Extract the (X, Y) coordinate from the center of the cell holding the provided text.  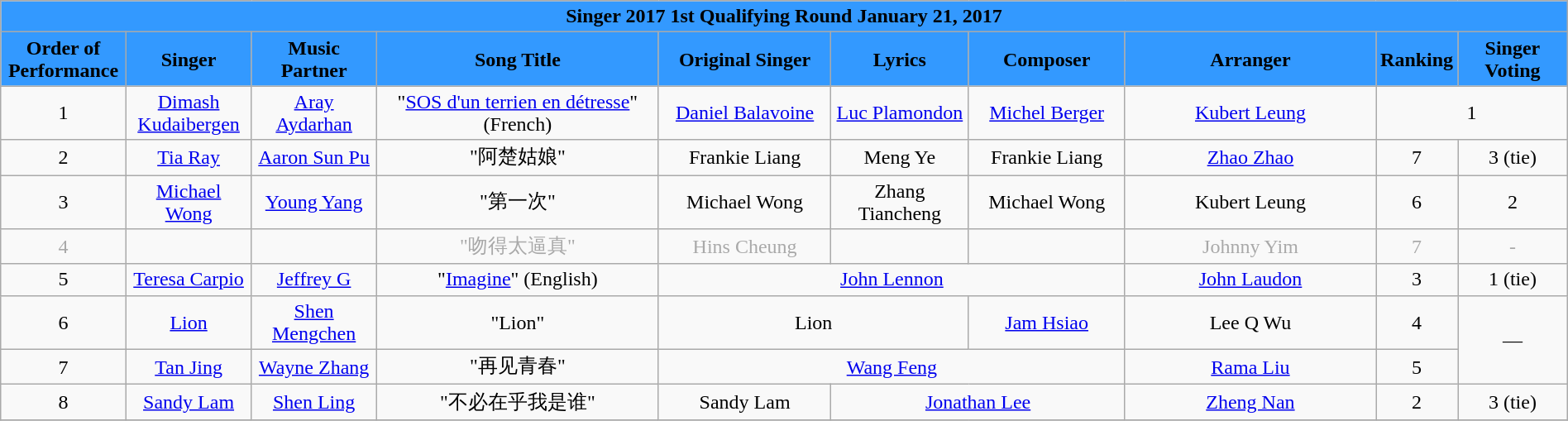
"Lion" (518, 323)
John Lennon (892, 280)
Aaron Sun Pu (314, 157)
Wayne Zhang (314, 367)
"阿楚姑娘" (518, 157)
Aray Aydarhan (314, 112)
"不必在乎我是谁" (518, 402)
Dimash Kudaibergen (189, 112)
— (1513, 340)
Ranking (1417, 60)
Original Singer (744, 60)
Tia Ray (189, 157)
Order of Performance (64, 60)
Zheng Nan (1250, 402)
Composer (1047, 60)
Shen Ling (314, 402)
Arranger (1250, 60)
Meng Ye (900, 157)
Jonathan Lee (978, 402)
Shen Mengchen (314, 323)
"吻得太逼真" (518, 246)
Singer 2017 1st Qualifying Round January 21, 2017 (784, 17)
Singer (189, 60)
1 (tie) (1513, 280)
Singer Voting (1513, 60)
"再见青春" (518, 367)
Lee Q Wu (1250, 323)
Young Yang (314, 202)
Song Title (518, 60)
Teresa Carpio (189, 280)
Johnny Yim (1250, 246)
Daniel Balavoine (744, 112)
Wang Feng (892, 367)
Zhang Tiancheng (900, 202)
Lyrics (900, 60)
"第一次" (518, 202)
- (1513, 246)
"SOS d'un terrien en détresse" (French) (518, 112)
Rama Liu (1250, 367)
Music Partner (314, 60)
Jam Hsiao (1047, 323)
John Laudon (1250, 280)
Tan Jing (189, 367)
Michel Berger (1047, 112)
Jeffrey G (314, 280)
Hins Cheung (744, 246)
8 (64, 402)
"Imagine" (English) (518, 280)
Luc Plamondon (900, 112)
Zhao Zhao (1250, 157)
